Provide the [X, Y] coordinate of the cell's center where the given text is located.  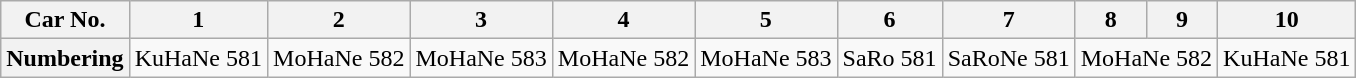
8 [1110, 20]
9 [1182, 20]
Numbering [65, 58]
SaRo 581 [890, 58]
Car No. [65, 20]
10 [1287, 20]
6 [890, 20]
2 [339, 20]
7 [1008, 20]
5 [766, 20]
4 [623, 20]
1 [198, 20]
SaRoNe 581 [1008, 58]
3 [481, 20]
